Pinpoint the cell where the given text exists, returning its (x, y) midpoint coordinate. 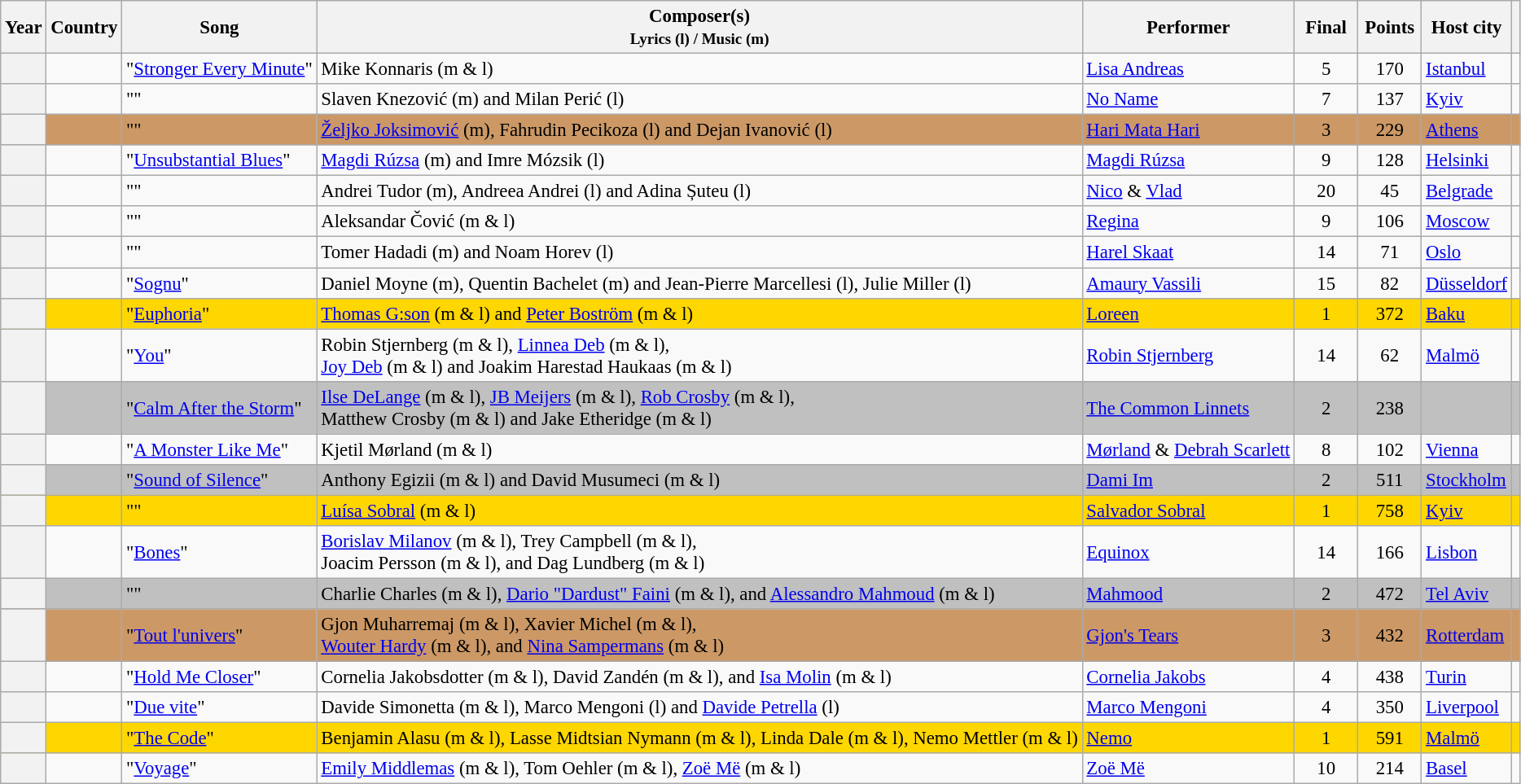
Ilse DeLange (m & l), JB Meijers (m & l), Rob Crosby (m & l),Matthew Crosby (m & l) and Jake Etheridge (m & l) (699, 407)
Nemo (1189, 738)
"Sognu" (220, 283)
Hari Mata Hari (1189, 130)
No Name (1189, 99)
Tel Aviv (1467, 593)
106 (1390, 222)
62 (1390, 355)
"Bones" (220, 552)
Loreen (1189, 313)
Andrei Tudor (m), Andreea Andrei (l) and Adina Șuteu (l) (699, 191)
71 (1390, 252)
"Due vite" (220, 707)
5 (1326, 69)
45 (1390, 191)
Marco Mengoni (1189, 707)
Stockholm (1467, 480)
Lisbon (1467, 552)
Points (1390, 28)
"Stronger Every Minute" (220, 69)
Lisa Andreas (1189, 69)
Country (85, 28)
Anthony Egizii (m & l) and David Musumeci (m & l) (699, 480)
Charlie Charles (m & l), Dario "Dardust" Faini (m & l), and Alessandro Mahmoud (m & l) (699, 593)
Performer (1189, 28)
170 (1390, 69)
Nico & Vlad (1189, 191)
"Hold Me Closer" (220, 677)
"Euphoria" (220, 313)
Helsinki (1467, 160)
"A Monster Like Me" (220, 449)
214 (1390, 769)
"Calm After the Storm" (220, 407)
Belgrade (1467, 191)
591 (1390, 738)
Equinox (1189, 552)
Year (24, 28)
Željko Joksimović (m), Fahrudin Pecikoza (l) and Dejan Ivanović (l) (699, 130)
Liverpool (1467, 707)
Basel (1467, 769)
Davide Simonetta (m & l), Marco Mengoni (l) and Davide Petrella (l) (699, 707)
Gjon Muharremaj (m & l), Xavier Michel (m & l), Wouter Hardy (m & l), and Nina Sampermans (m & l) (699, 635)
Istanbul (1467, 69)
Benjamin Alasu (m & l), Lasse Midtsian Nymann (m & l), Linda Dale (m & l), Nemo Mettler (m & l) (699, 738)
20 (1326, 191)
511 (1390, 480)
Amaury Vassili (1189, 283)
Borislav Milanov (m & l), Trey Campbell (m & l),Joacim Persson (m & l), and Dag Lundberg (m & l) (699, 552)
"You" (220, 355)
758 (1390, 510)
102 (1390, 449)
Gjon's Tears (1189, 635)
229 (1390, 130)
Mørland & Debrah Scarlett (1189, 449)
7 (1326, 99)
Düsseldorf (1467, 283)
Kjetil Mørland (m & l) (699, 449)
Slaven Knezović (m) and Milan Perić (l) (699, 99)
128 (1390, 160)
432 (1390, 635)
"Voyage" (220, 769)
372 (1390, 313)
Magdi Rúzsa (1189, 160)
Cornelia Jakobsdotter (m & l), David Zandén (m & l), and Isa Molin (m & l) (699, 677)
Salvador Sobral (1189, 510)
Host city (1467, 28)
Composer(s)Lyrics (l) / Music (m) (699, 28)
Luísa Sobral (m & l) (699, 510)
"Unsubstantial Blues" (220, 160)
Mike Konnaris (m & l) (699, 69)
Robin Stjernberg (1189, 355)
Rotterdam (1467, 635)
8 (1326, 449)
137 (1390, 99)
Aleksandar Čović (m & l) (699, 222)
Mahmood (1189, 593)
Regina (1189, 222)
Magdi Rúzsa (m) and Imre Mózsik (l) (699, 160)
"Tout l'univers" (220, 635)
238 (1390, 407)
Baku (1467, 313)
10 (1326, 769)
Song (220, 28)
Cornelia Jakobs (1189, 677)
Oslo (1467, 252)
82 (1390, 283)
472 (1390, 593)
Zoë Më (1189, 769)
Moscow (1467, 222)
The Common Linnets (1189, 407)
438 (1390, 677)
Emily Middlemas (m & l), Tom Oehler (m & l), Zoë Më (m & l) (699, 769)
Turin (1467, 677)
Vienna (1467, 449)
Daniel Moyne (m), Quentin Bachelet (m) and Jean-Pierre Marcellesi (l), Julie Miller (l) (699, 283)
Thomas G:son (m & l) and Peter Boström (m & l) (699, 313)
Harel Skaat (1189, 252)
Dami Im (1189, 480)
350 (1390, 707)
166 (1390, 552)
Tomer Hadadi (m) and Noam Horev (l) (699, 252)
Athens (1467, 130)
"Sound of Silence" (220, 480)
Robin Stjernberg (m & l), Linnea Deb (m & l),Joy Deb (m & l) and Joakim Harestad Haukaas (m & l) (699, 355)
Final (1326, 28)
"The Code" (220, 738)
15 (1326, 283)
